Extract the (X, Y) coordinate from the center of the cell holding the provided text.  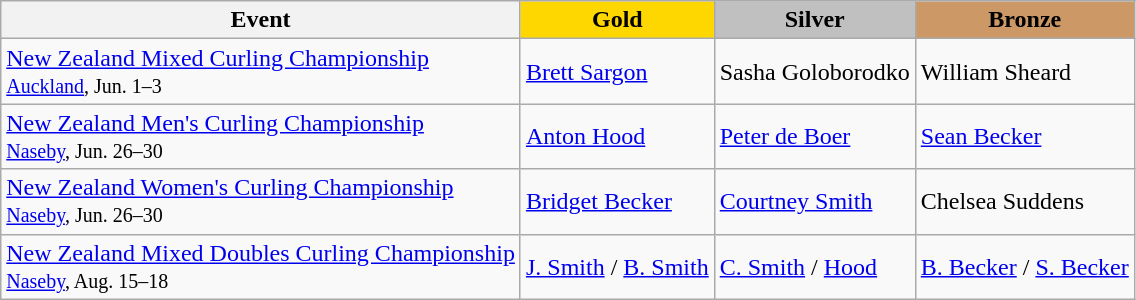
C. Smith / Hood (814, 266)
Gold (617, 20)
New Zealand Mixed Doubles Curling Championship Naseby, Aug. 15–18 (261, 266)
Bridget Becker (617, 202)
Event (261, 20)
William Sheard (1024, 72)
Bronze (1024, 20)
J. Smith / B. Smith (617, 266)
Sasha Goloborodko (814, 72)
Sean Becker (1024, 136)
New Zealand Mixed Curling Championship Auckland, Jun. 1–3 (261, 72)
New Zealand Men's Curling Championship Naseby, Jun. 26–30 (261, 136)
New Zealand Women's Curling Championship Naseby, Jun. 26–30 (261, 202)
B. Becker / S. Becker (1024, 266)
Silver (814, 20)
Anton Hood (617, 136)
Courtney Smith (814, 202)
Chelsea Suddens (1024, 202)
Peter de Boer (814, 136)
Brett Sargon (617, 72)
